Locate the cell with the specified text and output its [x, y] center coordinate. 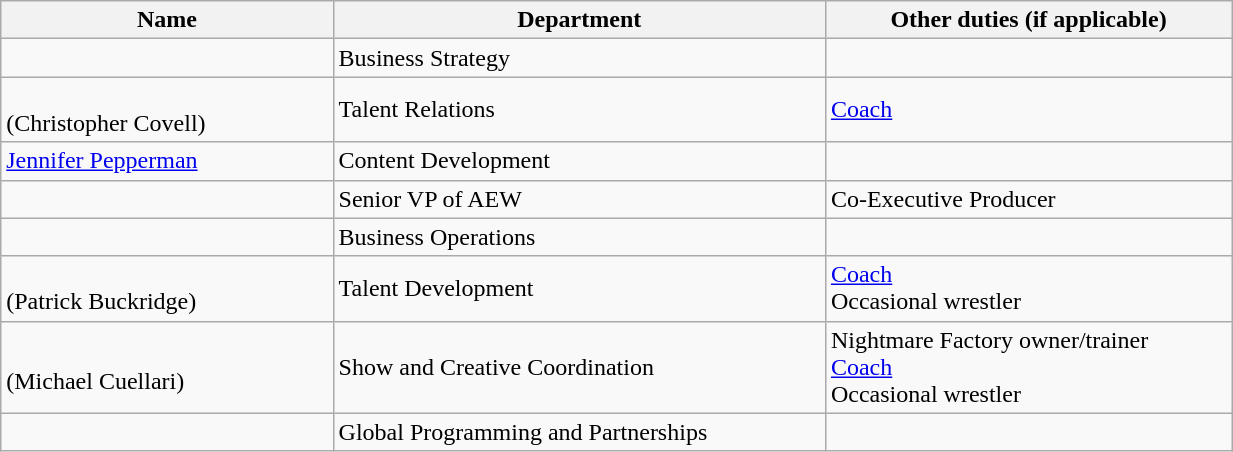
(Michael Cuellari) [167, 367]
Nightmare Factory owner/trainerCoachOccasional wrestler [1028, 367]
Coach [1028, 110]
Name [167, 20]
Content Development [579, 161]
Talent Relations [579, 110]
Business Operations [579, 237]
Show and Creative Coordination [579, 367]
Talent Development [579, 288]
(Christopher Covell) [167, 110]
Jennifer Pepperman [167, 161]
Senior VP of AEW [579, 199]
Co-Executive Producer [1028, 199]
Global Programming and Partnerships [579, 432]
Other duties (if applicable) [1028, 20]
Business Strategy [579, 58]
(Patrick Buckridge) [167, 288]
Department [579, 20]
CoachOccasional wrestler [1028, 288]
